Determine the (X, Y) coordinate at the center of the cell enclosing the given text.  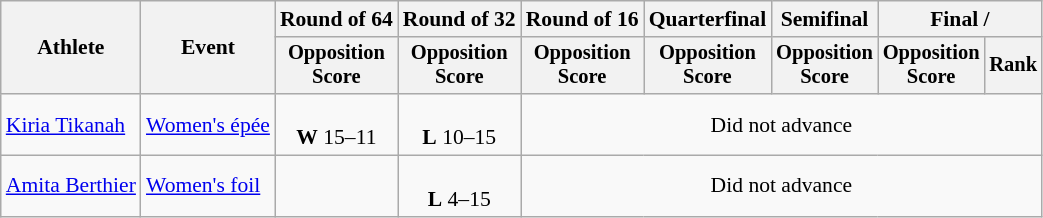
Quarterfinal (708, 19)
Final / (960, 19)
Round of 64 (336, 19)
Amita Berthier (71, 186)
W 15–11 (336, 124)
Round of 32 (460, 19)
L 4–15 (460, 186)
Kiria Tikanah (71, 124)
Event (208, 48)
Rank (1013, 66)
L 10–15 (460, 124)
Round of 16 (582, 19)
Women's épée (208, 124)
Women's foil (208, 186)
Semifinal (824, 19)
Athlete (71, 48)
